Output the [X, Y] coordinate of the center of the cell containing the given text.  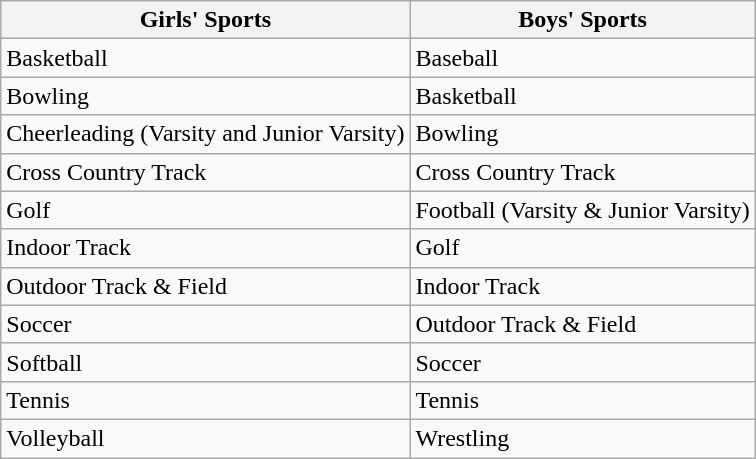
Volleyball [206, 438]
Cheerleading (Varsity and Junior Varsity) [206, 134]
Wrestling [582, 438]
Baseball [582, 58]
Boys' Sports [582, 20]
Girls' Sports [206, 20]
Football (Varsity & Junior Varsity) [582, 210]
Softball [206, 362]
